Scan for the cell matching the given text and deliver its [x, y] coordinate at center. 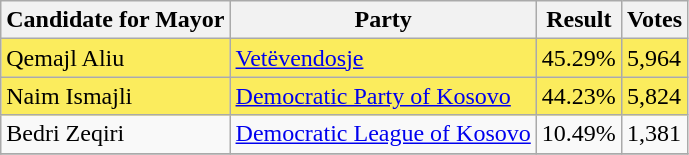
Democratic Party of Kosovo [383, 96]
5,824 [654, 96]
Vetëvendosje [383, 58]
1,381 [654, 134]
10.49% [578, 134]
45.29% [578, 58]
Naim Ismajli [116, 96]
Democratic League of Kosovo [383, 134]
Votes [654, 20]
Party [383, 20]
Candidate for Mayor [116, 20]
Bedri Zeqiri [116, 134]
44.23% [578, 96]
5,964 [654, 58]
Qemajl Aliu [116, 58]
Result [578, 20]
